Return the [x, y] coordinate for the center point of the cell that contains the specified text.  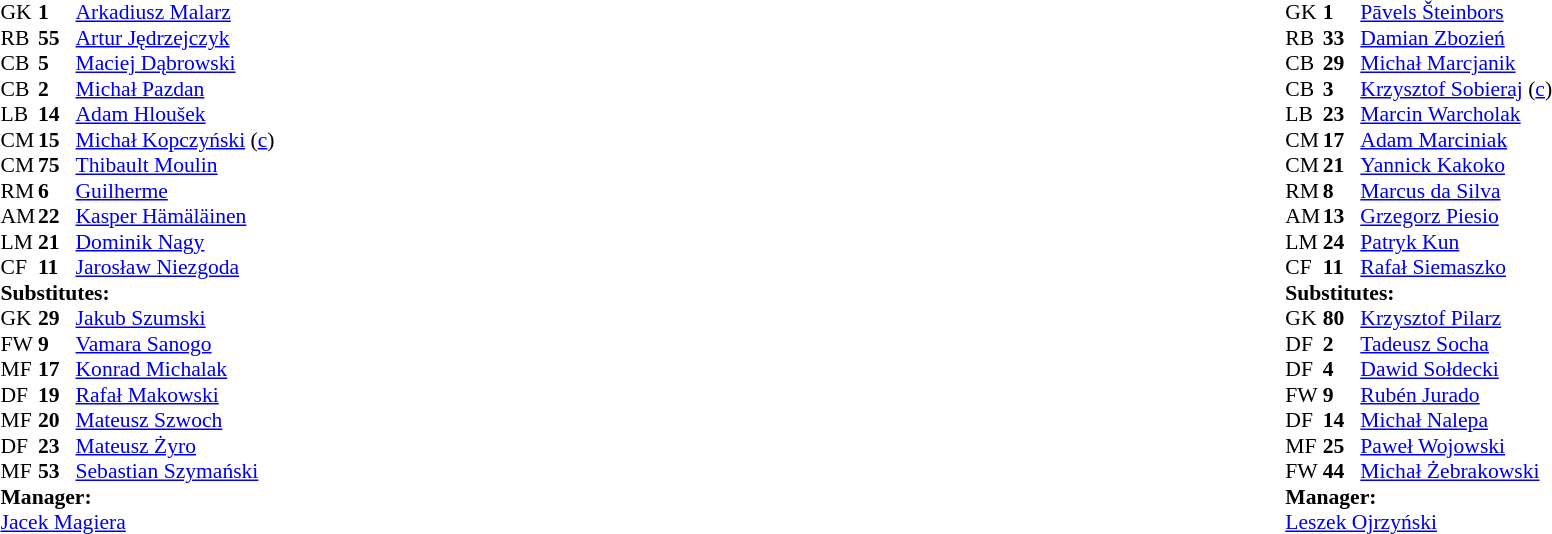
Guilherme [176, 191]
Pāvels Šteinbors [1456, 13]
Damian Zbozień [1456, 38]
Maciej Dąbrowski [176, 63]
Yannick Kakoko [1456, 165]
53 [57, 471]
Michał Kopczyński (c) [176, 140]
Marcin Warcholak [1456, 115]
Konrad Michalak [176, 369]
Mateusz Szwoch [176, 421]
55 [57, 38]
Grzegorz Piesio [1456, 217]
33 [1342, 38]
Michał Żebrakowski [1456, 471]
24 [1342, 242]
Dawid Sołdecki [1456, 369]
8 [1342, 191]
6 [57, 191]
Paweł Wojowski [1456, 446]
75 [57, 165]
Kasper Hämäläinen [176, 217]
Sebastian Szymański [176, 471]
Vamara Sanogo [176, 344]
Patryk Kun [1456, 242]
Michał Marcjanik [1456, 63]
Tadeusz Socha [1456, 344]
Rubén Jurado [1456, 395]
44 [1342, 471]
25 [1342, 446]
Rafał Makowski [176, 395]
Michał Nalepa [1456, 421]
Jarosław Niezgoda [176, 267]
5 [57, 63]
3 [1342, 89]
Artur Jędrzejczyk [176, 38]
Marcus da Silva [1456, 191]
Krzysztof Sobieraj (c) [1456, 89]
Adam Marciniak [1456, 140]
13 [1342, 217]
20 [57, 421]
Arkadiusz Malarz [176, 13]
Jakub Szumski [176, 319]
Mateusz Żyro [176, 446]
Dominik Nagy [176, 242]
4 [1342, 369]
15 [57, 140]
22 [57, 217]
19 [57, 395]
Rafał Siemaszko [1456, 267]
Michał Pazdan [176, 89]
80 [1342, 319]
Krzysztof Pilarz [1456, 319]
Thibault Moulin [176, 165]
Adam Hloušek [176, 115]
